Capture the cell that displays the provided text and extract its (x, y) central coordinate. 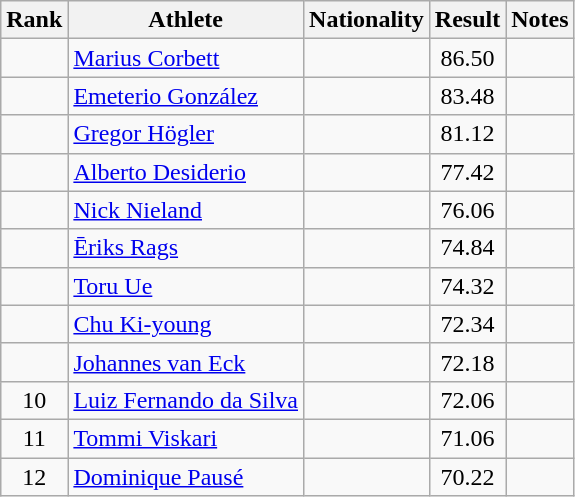
Notes (540, 20)
Nationality (367, 20)
70.22 (467, 477)
77.42 (467, 172)
Nick Nieland (186, 210)
Rank (34, 20)
Alberto Desiderio (186, 172)
10 (34, 400)
Marius Corbett (186, 58)
86.50 (467, 58)
Emeterio González (186, 96)
72.06 (467, 400)
Toru Ue (186, 286)
Tommi Viskari (186, 438)
11 (34, 438)
72.18 (467, 362)
76.06 (467, 210)
74.32 (467, 286)
Luiz Fernando da Silva (186, 400)
Chu Ki-young (186, 324)
Athlete (186, 20)
Ēriks Rags (186, 248)
74.84 (467, 248)
83.48 (467, 96)
71.06 (467, 438)
Result (467, 20)
81.12 (467, 134)
72.34 (467, 324)
Gregor Högler (186, 134)
Johannes van Eck (186, 362)
Dominique Pausé (186, 477)
12 (34, 477)
